Pinpoint the cell where the given text exists, returning its (X, Y) midpoint coordinate. 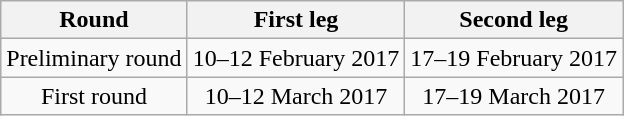
Preliminary round (94, 58)
10–12 March 2017 (296, 96)
17–19 March 2017 (514, 96)
10–12 February 2017 (296, 58)
17–19 February 2017 (514, 58)
First round (94, 96)
First leg (296, 20)
Round (94, 20)
Second leg (514, 20)
